Return the (X, Y) coordinate for the center point of the cell that contains the specified text.  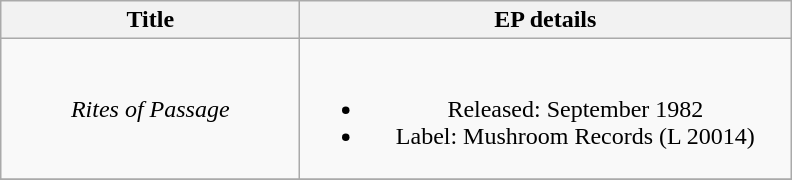
EP details (546, 20)
Rites of Passage (150, 109)
Released: September 1982Label: Mushroom Records (L 20014) (546, 109)
Title (150, 20)
